For the text-containing cell, return its midpoint in [X, Y] coordinate format. 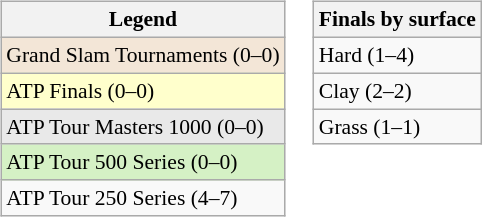
ATP Tour Masters 1000 (0–0) [142, 127]
ATP Tour 500 Series (0–0) [142, 162]
ATP Finals (0–0) [142, 91]
Finals by surface [398, 20]
Grass (1–1) [398, 127]
Clay (2–2) [398, 91]
Grand Slam Tournaments (0–0) [142, 55]
Hard (1–4) [398, 55]
ATP Tour 250 Series (4–7) [142, 198]
Legend [142, 20]
